Search for the cell housing the specified text and yield its [X, Y] center coordinate. 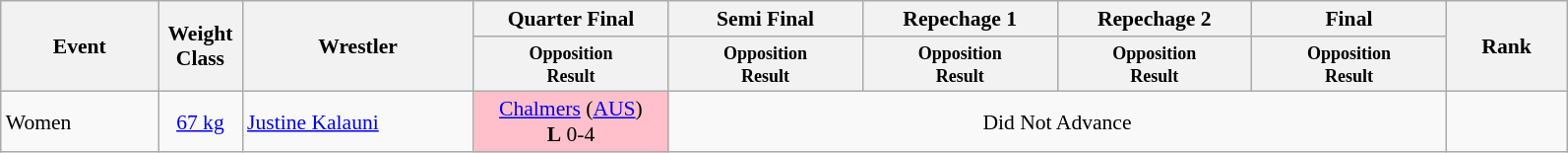
Quarter Final [571, 19]
Justine Kalauni [358, 122]
WeightClass [201, 46]
67 kg [201, 122]
Women [80, 122]
Rank [1506, 46]
Event [80, 46]
Repechage 1 [960, 19]
Repechage 2 [1155, 19]
Wrestler [358, 46]
Did Not Advance [1057, 122]
Chalmers (AUS)L 0-4 [571, 122]
Semi Final [766, 19]
Final [1349, 19]
